Search for the cell housing the specified text and yield its (x, y) center coordinate. 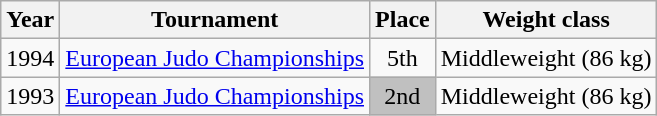
Year (30, 20)
5th (403, 58)
2nd (403, 96)
Weight class (546, 20)
Tournament (215, 20)
1993 (30, 96)
1994 (30, 58)
Place (403, 20)
